Return the [x, y] coordinate for the center point of the cell that contains the specified text.  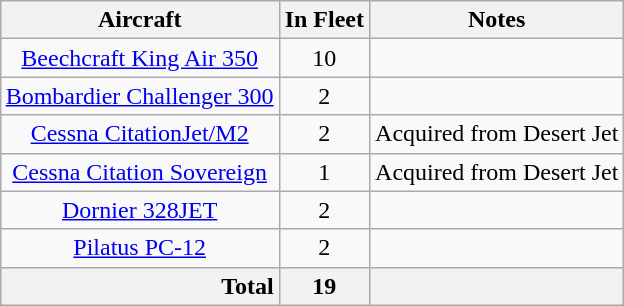
Bombardier Challenger 300 [140, 96]
Aircraft [140, 20]
Pilatus PC-12 [140, 248]
10 [324, 58]
In Fleet [324, 20]
19 [324, 286]
Cessna CitationJet/M2 [140, 134]
Beechcraft King Air 350 [140, 58]
Cessna Citation Sovereign [140, 172]
Notes [497, 20]
1 [324, 172]
Dornier 328JET [140, 210]
Total [140, 286]
